Determine the [x, y] coordinate at the center of the cell enclosing the given text.  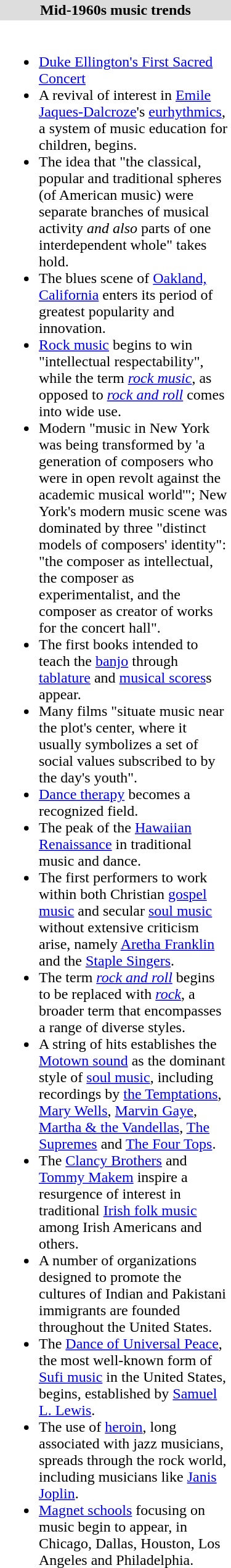
Mid-1960s music trends [116, 10]
